Pinpoint the cell where the given text exists, returning its [X, Y] midpoint coordinate. 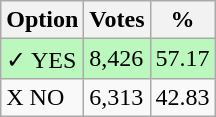
8,426 [117, 59]
42.83 [182, 97]
✓ YES [42, 59]
X NO [42, 97]
57.17 [182, 59]
% [182, 20]
Votes [117, 20]
6,313 [117, 97]
Option [42, 20]
